For the text-containing cell, return its midpoint in (x, y) coordinate format. 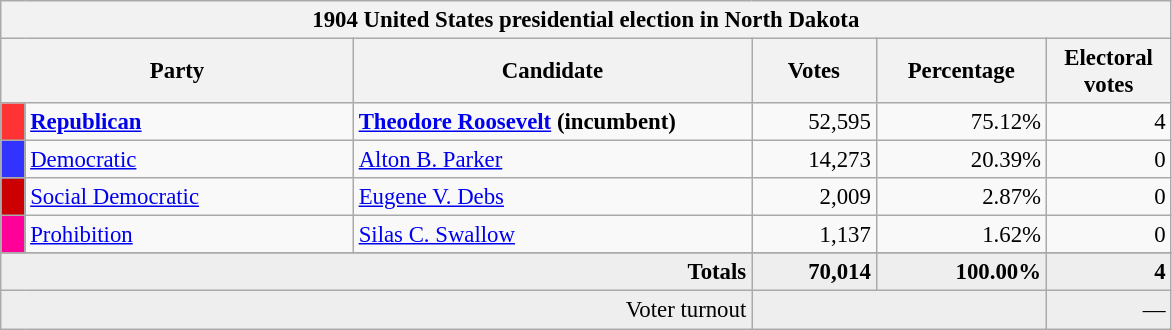
Votes (814, 72)
Candidate (552, 72)
100.00% (961, 273)
14,273 (814, 160)
1,137 (814, 235)
75.12% (961, 122)
1.62% (961, 235)
Voter turnout (376, 310)
Eugene V. Debs (552, 197)
20.39% (961, 160)
Electoral votes (1108, 72)
Percentage (961, 72)
1904 United States presidential election in North Dakota (586, 20)
Silas C. Swallow (552, 235)
Social Democratic (189, 197)
Democratic (189, 160)
2,009 (814, 197)
Totals (376, 273)
70,014 (814, 273)
Republican (189, 122)
2.87% (961, 197)
52,595 (814, 122)
— (1108, 310)
Prohibition (189, 235)
Party (178, 72)
Alton B. Parker (552, 160)
Theodore Roosevelt (incumbent) (552, 122)
